Extract the [x, y] coordinate from the center of the cell holding the provided text.  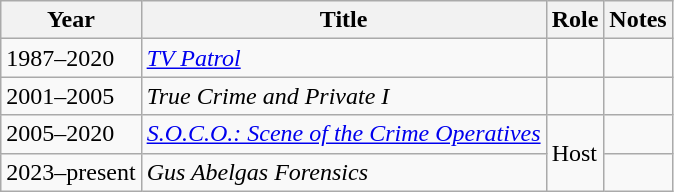
1987–2020 [71, 58]
Host [575, 153]
Year [71, 20]
Gus Abelgas Forensics [344, 172]
2023–present [71, 172]
2001–2005 [71, 96]
Role [575, 20]
2005–2020 [71, 134]
Title [344, 20]
S.O.C.O.: Scene of the Crime Operatives [344, 134]
True Crime and Private I [344, 96]
Notes [638, 20]
TV Patrol [344, 58]
